Search for the cell housing the specified text and yield its [X, Y] center coordinate. 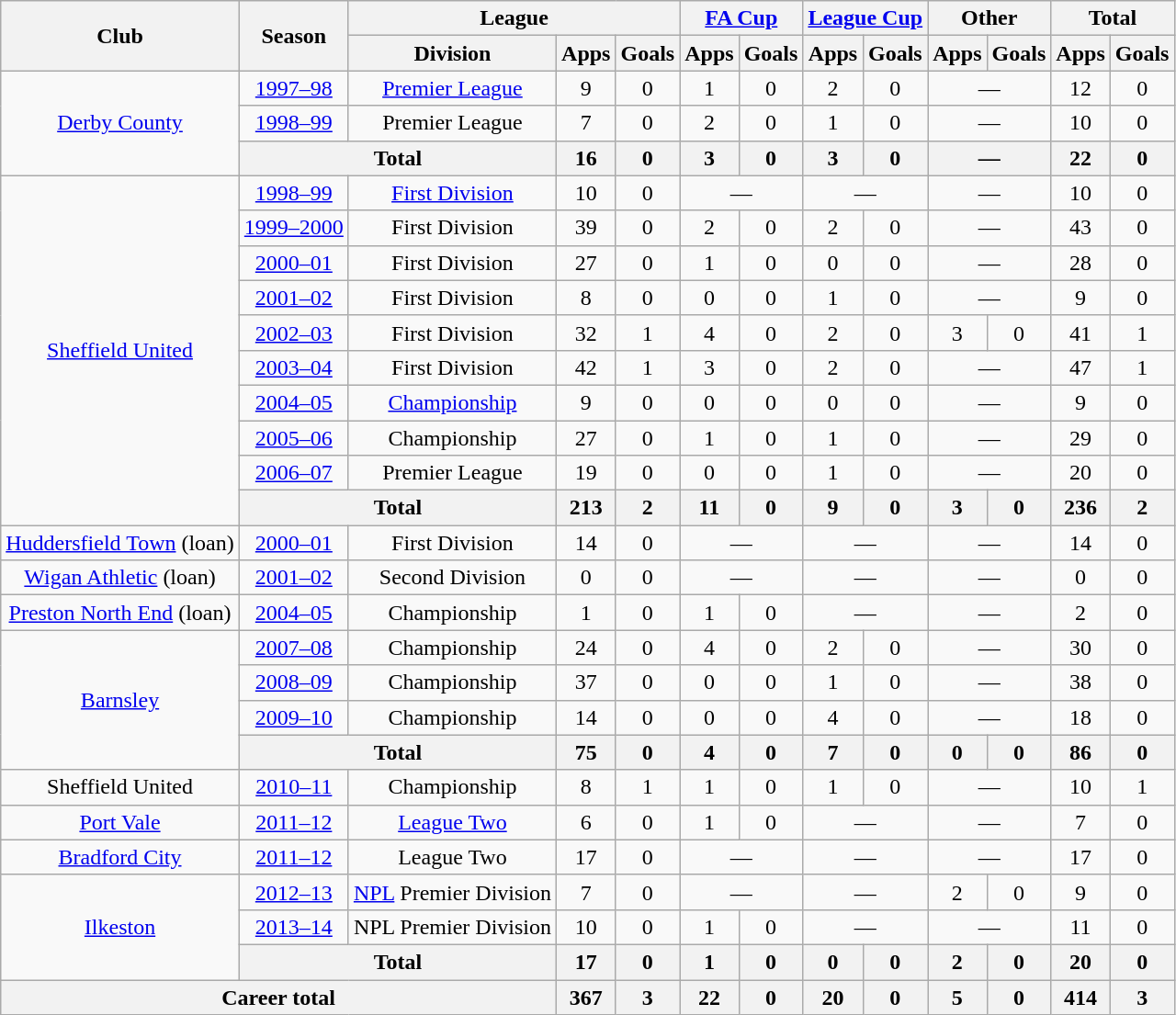
Second Division [452, 578]
FA Cup [741, 18]
Other [989, 18]
47 [1080, 367]
39 [586, 228]
18 [1080, 717]
29 [1080, 438]
2009–10 [294, 717]
28 [1080, 263]
Division [452, 53]
19 [586, 473]
37 [586, 682]
Huddersfield Town (loan) [120, 543]
Season [294, 36]
League Cup [865, 18]
Bradford City [120, 857]
16 [586, 158]
41 [1080, 333]
75 [586, 752]
236 [1080, 508]
Preston North End (loan) [120, 613]
Wigan Athletic (loan) [120, 578]
League [514, 18]
2010–11 [294, 787]
12 [1080, 88]
2006–07 [294, 473]
1999–2000 [294, 228]
30 [1080, 648]
2008–09 [294, 682]
Club [120, 36]
6 [586, 822]
Derby County [120, 123]
2002–03 [294, 333]
38 [1080, 682]
Career total [279, 997]
213 [586, 508]
43 [1080, 228]
2005–06 [294, 438]
24 [586, 648]
Barnsley [120, 700]
32 [586, 333]
2007–08 [294, 648]
1997–98 [294, 88]
5 [957, 997]
2003–04 [294, 367]
414 [1080, 997]
2013–14 [294, 927]
2012–13 [294, 892]
367 [586, 997]
42 [586, 367]
Ilkeston [120, 927]
86 [1080, 752]
Port Vale [120, 822]
